Return the [X, Y] coordinate for the center point of the cell that contains the specified text.  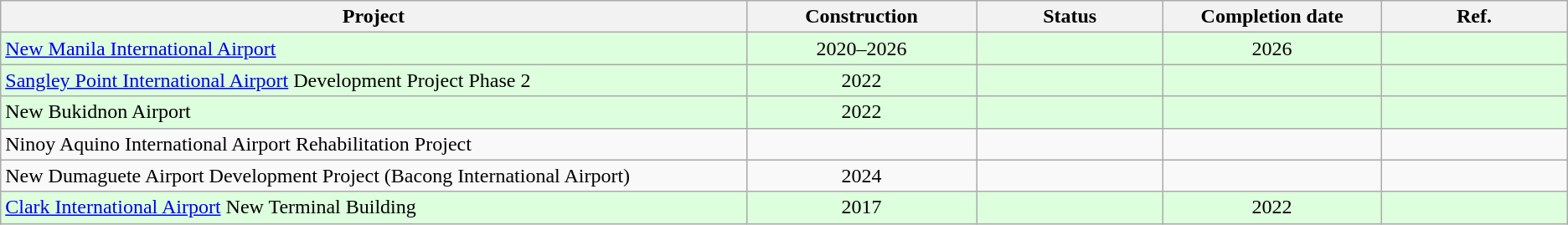
Clark International Airport New Terminal Building [374, 207]
New Bukidnon Airport [374, 112]
Status [1070, 17]
2024 [861, 176]
2017 [861, 207]
Construction [861, 17]
2026 [1272, 49]
New Manila International Airport [374, 49]
New Dumaguete Airport Development Project (Bacong International Airport) [374, 176]
Project [374, 17]
Ninoy Aquino International Airport Rehabilitation Project [374, 144]
Completion date [1272, 17]
Sangley Point International Airport Development Project Phase 2 [374, 80]
Ref. [1474, 17]
2020–2026 [861, 49]
